Return the (X, Y) coordinate for the center point of the cell that contains the specified text.  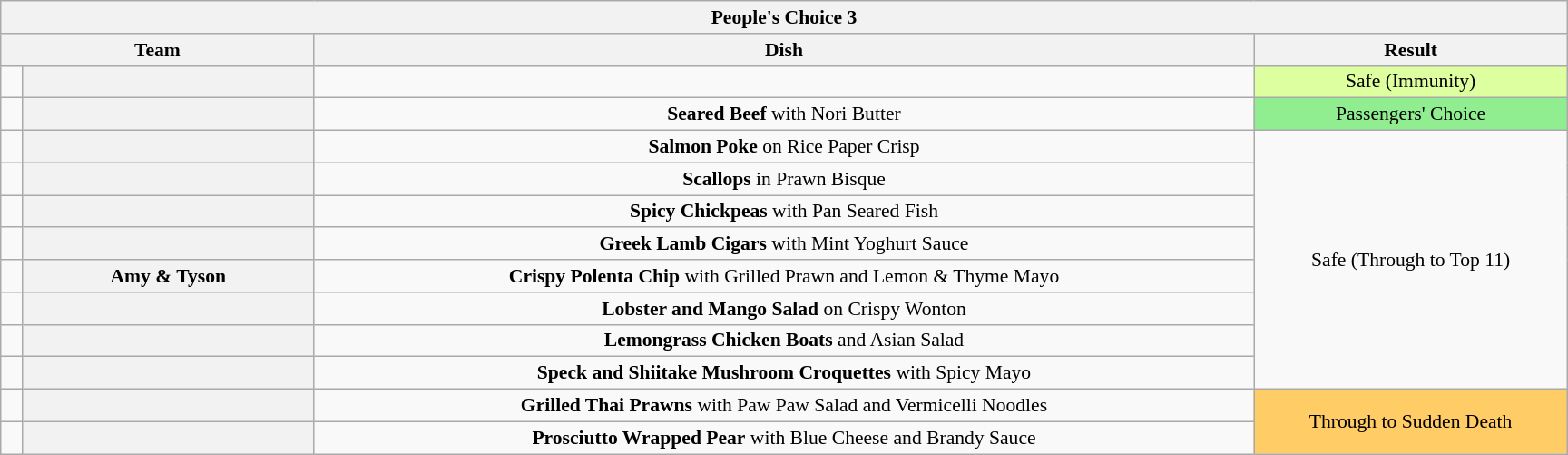
Scallops in Prawn Bisque (784, 179)
Crispy Polenta Chip with Grilled Prawn and Lemon & Thyme Mayo (784, 276)
Passengers' Choice (1410, 114)
Speck and Shiitake Mushroom Croquettes with Spicy Mayo (784, 373)
Dish (784, 50)
Lobster and Mango Salad on Crispy Wonton (784, 309)
Team (158, 50)
Spicy Chickpeas with Pan Seared Fish (784, 212)
Through to Sudden Death (1410, 421)
Result (1410, 50)
Safe (Through to Top 11) (1410, 260)
Salmon Poke on Rice Paper Crisp (784, 147)
Grilled Thai Prawns with Paw Paw Salad and Vermicelli Noodles (784, 406)
Lemongrass Chicken Boats and Asian Salad (784, 341)
Greek Lamb Cigars with Mint Yoghurt Sauce (784, 244)
People's Choice 3 (784, 17)
Seared Beef with Nori Butter (784, 114)
Prosciutto Wrapped Pear with Blue Cheese and Brandy Sauce (784, 438)
Amy & Tyson (168, 276)
Safe (Immunity) (1410, 82)
